Provide the (X, Y) coordinate of the cell's center where the given text is located.  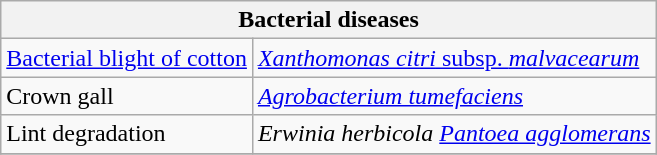
Erwinia herbicola Pantoea agglomerans (454, 134)
Bacterial diseases (328, 20)
Lint degradation (127, 134)
Xanthomonas citri subsp. malvacearum (454, 58)
Agrobacterium tumefaciens (454, 96)
Crown gall (127, 96)
Bacterial blight of cotton (127, 58)
